Detect which cell encompasses the target text, then output its [X, Y] center coordinate. 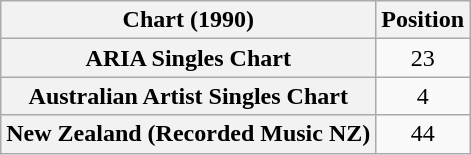
Australian Artist Singles Chart [188, 96]
Chart (1990) [188, 20]
Position [423, 20]
4 [423, 96]
44 [423, 134]
23 [423, 58]
New Zealand (Recorded Music NZ) [188, 134]
ARIA Singles Chart [188, 58]
